Find where the given text appears and provide that cell's center as (x, y) coordinate. 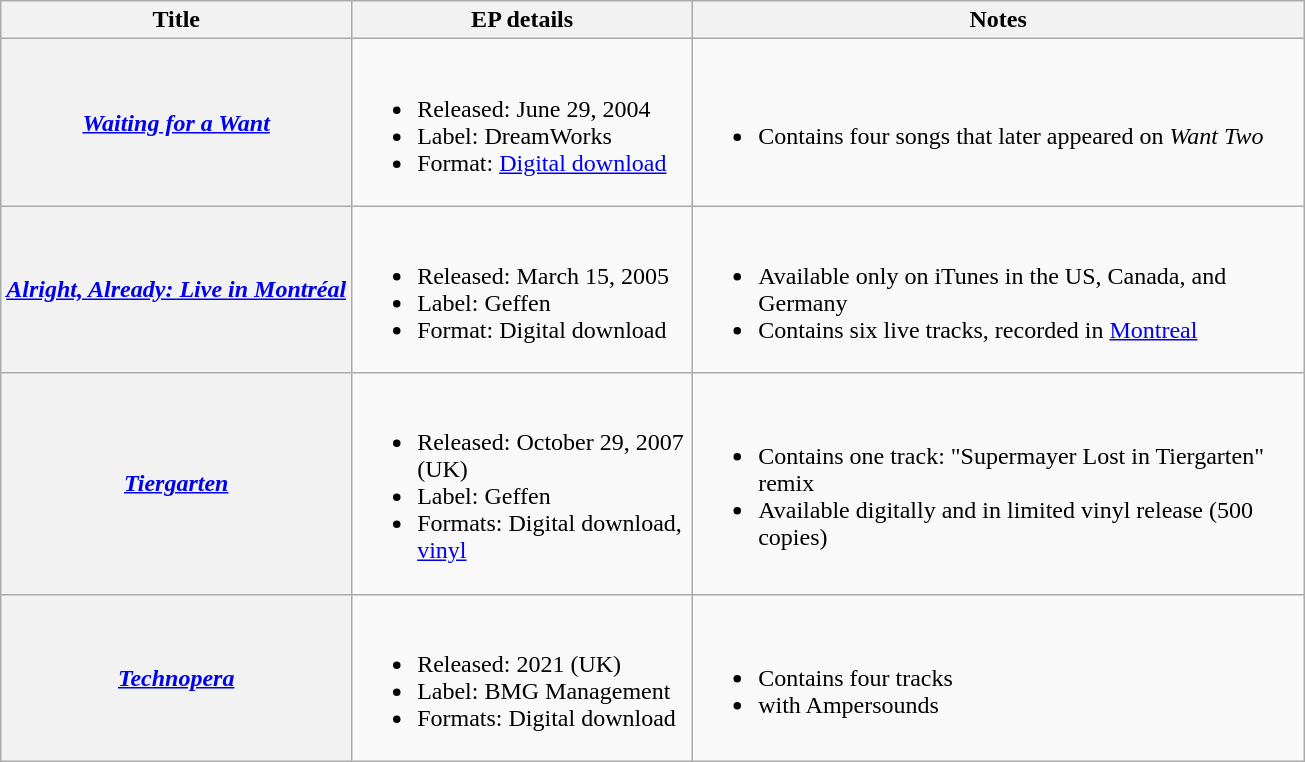
Contains four songs that later appeared on Want Two (998, 122)
Contains four trackswith Ampersounds (998, 678)
Released: 2021 (UK)Label: BMG ManagementFormats: Digital download (522, 678)
EP details (522, 20)
Tiergarten (176, 484)
Available only on iTunes in the US, Canada, and GermanyContains six live tracks, recorded in Montreal (998, 290)
Released: March 15, 2005Label: GeffenFormat: Digital download (522, 290)
Technopera (176, 678)
Waiting for a Want (176, 122)
Title (176, 20)
Released: October 29, 2007 (UK)Label: GeffenFormats: Digital download, vinyl (522, 484)
Alright, Already: Live in Montréal (176, 290)
Contains one track: "Supermayer Lost in Tiergarten" remixAvailable digitally and in limited vinyl release (500 copies) (998, 484)
Released: June 29, 2004Label: DreamWorksFormat: Digital download (522, 122)
Notes (998, 20)
